Capture the cell that displays the provided text and extract its [X, Y] central coordinate. 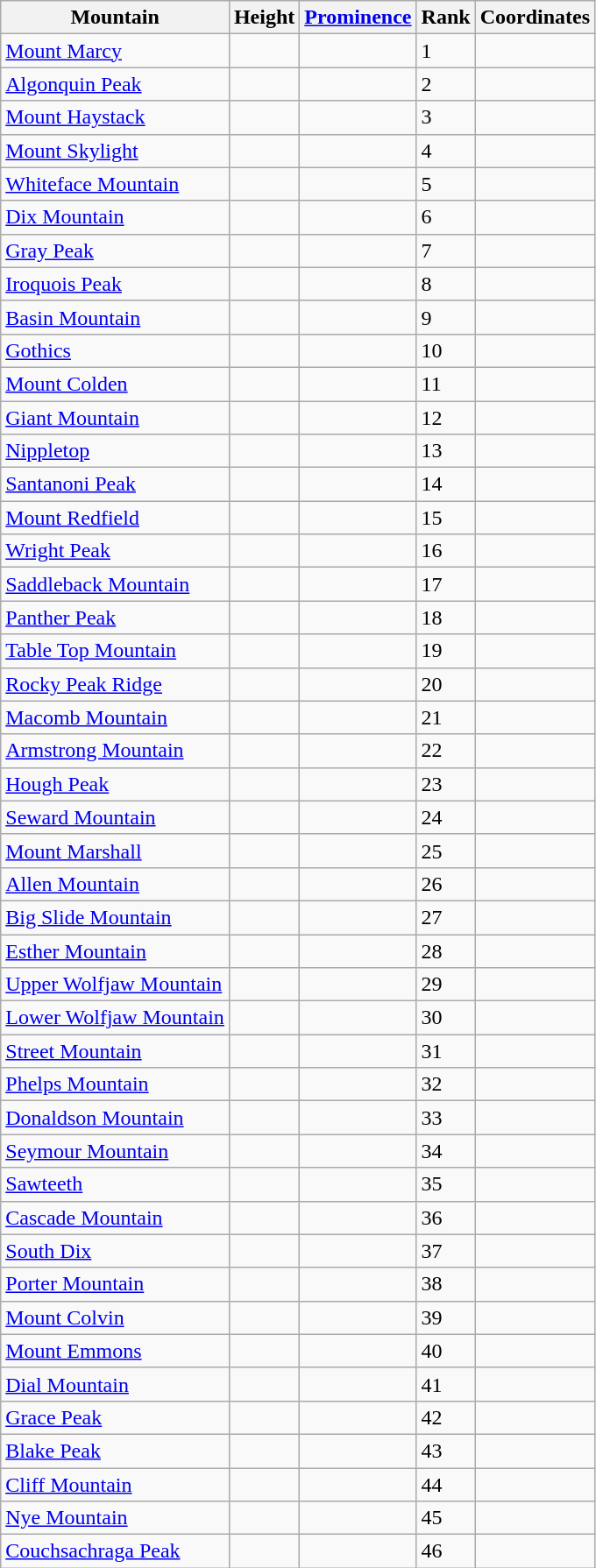
Porter Mountain [116, 1284]
36 [445, 1218]
Allen Mountain [116, 884]
Grace Peak [116, 1417]
9 [445, 317]
45 [445, 1518]
Mount Colden [116, 384]
Esther Mountain [116, 950]
16 [445, 551]
10 [445, 350]
6 [445, 217]
Iroquois Peak [116, 284]
Gray Peak [116, 251]
Hough Peak [116, 784]
19 [445, 651]
Mount Haystack [116, 117]
Basin Mountain [116, 317]
20 [445, 684]
27 [445, 917]
Lower Wolfjaw Mountain [116, 1018]
5 [445, 184]
1 [445, 51]
3 [445, 117]
40 [445, 1351]
Whiteface Mountain [116, 184]
Nye Mountain [116, 1518]
2 [445, 84]
42 [445, 1417]
34 [445, 1151]
Big Slide Mountain [116, 917]
38 [445, 1284]
26 [445, 884]
33 [445, 1118]
43 [445, 1451]
Couchsachraga Peak [116, 1551]
Coordinates [535, 18]
Mount Marcy [116, 51]
4 [445, 151]
35 [445, 1184]
7 [445, 251]
Cascade Mountain [116, 1218]
25 [445, 851]
29 [445, 985]
Mount Marshall [116, 851]
30 [445, 1018]
Cliff Mountain [116, 1485]
Upper Wolfjaw Mountain [116, 985]
31 [445, 1051]
Street Mountain [116, 1051]
Dix Mountain [116, 217]
18 [445, 618]
39 [445, 1317]
14 [445, 484]
Blake Peak [116, 1451]
Giant Mountain [116, 418]
28 [445, 950]
21 [445, 717]
44 [445, 1485]
24 [445, 817]
Dial Mountain [116, 1384]
Table Top Mountain [116, 651]
Armstrong Mountain [116, 751]
Prominence [358, 18]
Mount Skylight [116, 151]
23 [445, 784]
Mountain [116, 18]
Panther Peak [116, 618]
Mount Emmons [116, 1351]
17 [445, 584]
Rank [445, 18]
Algonquin Peak [116, 84]
Wright Peak [116, 551]
Phelps Mountain [116, 1084]
11 [445, 384]
Sawteeth [116, 1184]
Gothics [116, 350]
46 [445, 1551]
41 [445, 1384]
South Dix [116, 1251]
37 [445, 1251]
Seymour Mountain [116, 1151]
32 [445, 1084]
Nippletop [116, 451]
Mount Colvin [116, 1317]
Height [264, 18]
Santanoni Peak [116, 484]
Macomb Mountain [116, 717]
13 [445, 451]
15 [445, 518]
Mount Redfield [116, 518]
Seward Mountain [116, 817]
Donaldson Mountain [116, 1118]
Rocky Peak Ridge [116, 684]
12 [445, 418]
Saddleback Mountain [116, 584]
22 [445, 751]
8 [445, 284]
